Extract the (X, Y) coordinate from the center of the cell holding the provided text.  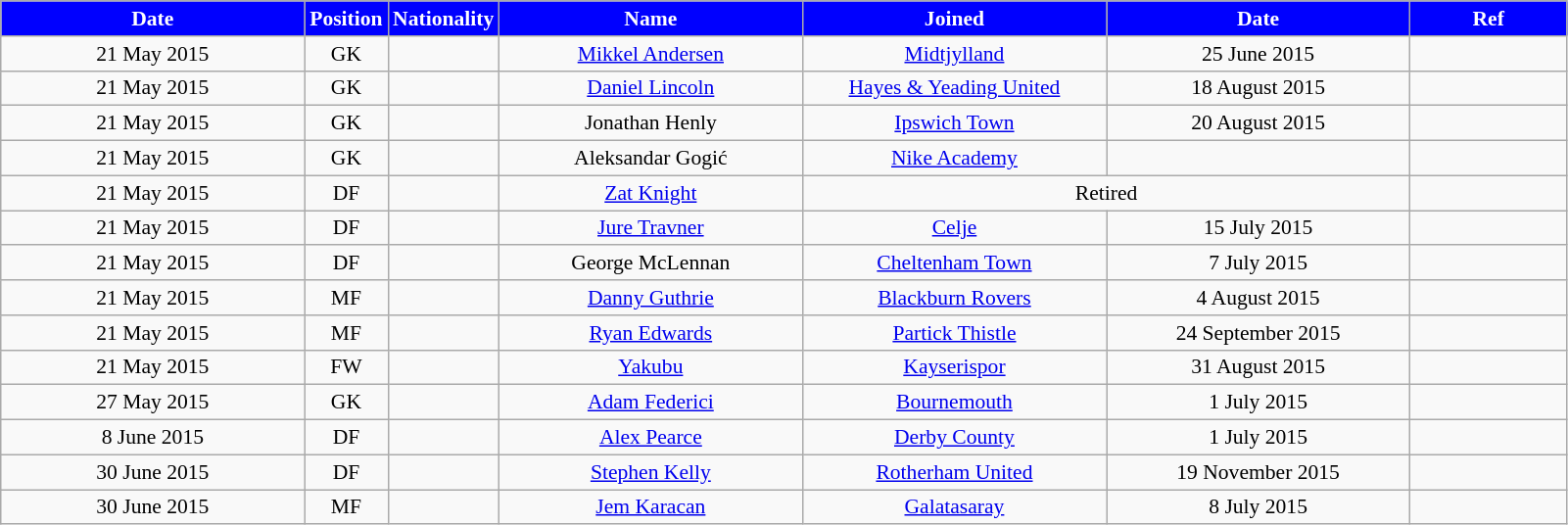
Name (650, 19)
Partick Thistle (954, 333)
Nationality (443, 19)
Daniel Lincoln (650, 88)
Alex Pearce (650, 438)
25 June 2015 (1259, 54)
27 May 2015 (153, 403)
4 August 2015 (1259, 298)
Retired (1106, 193)
Aleksandar Gogić (650, 159)
Rotherham United (954, 472)
Danny Guthrie (650, 298)
Midtjylland (954, 54)
8 July 2015 (1259, 507)
Ipswich Town (954, 123)
Jem Karacan (650, 507)
Position (347, 19)
19 November 2015 (1259, 472)
Zat Knight (650, 193)
20 August 2015 (1259, 123)
8 June 2015 (153, 438)
Ref (1489, 19)
Hayes & Yeading United (954, 88)
Jure Travner (650, 228)
Joined (954, 19)
Kayserispor (954, 367)
Galatasaray (954, 507)
Blackburn Rovers (954, 298)
15 July 2015 (1259, 228)
George McLennan (650, 263)
Ryan Edwards (650, 333)
31 August 2015 (1259, 367)
7 July 2015 (1259, 263)
Jonathan Henly (650, 123)
18 August 2015 (1259, 88)
FW (347, 367)
Cheltenham Town (954, 263)
Yakubu (650, 367)
Derby County (954, 438)
Adam Federici (650, 403)
24 September 2015 (1259, 333)
Celje (954, 228)
Nike Academy (954, 159)
Bournemouth (954, 403)
Mikkel Andersen (650, 54)
Stephen Kelly (650, 472)
